Find where the given text appears and provide that cell's center as [x, y] coordinate. 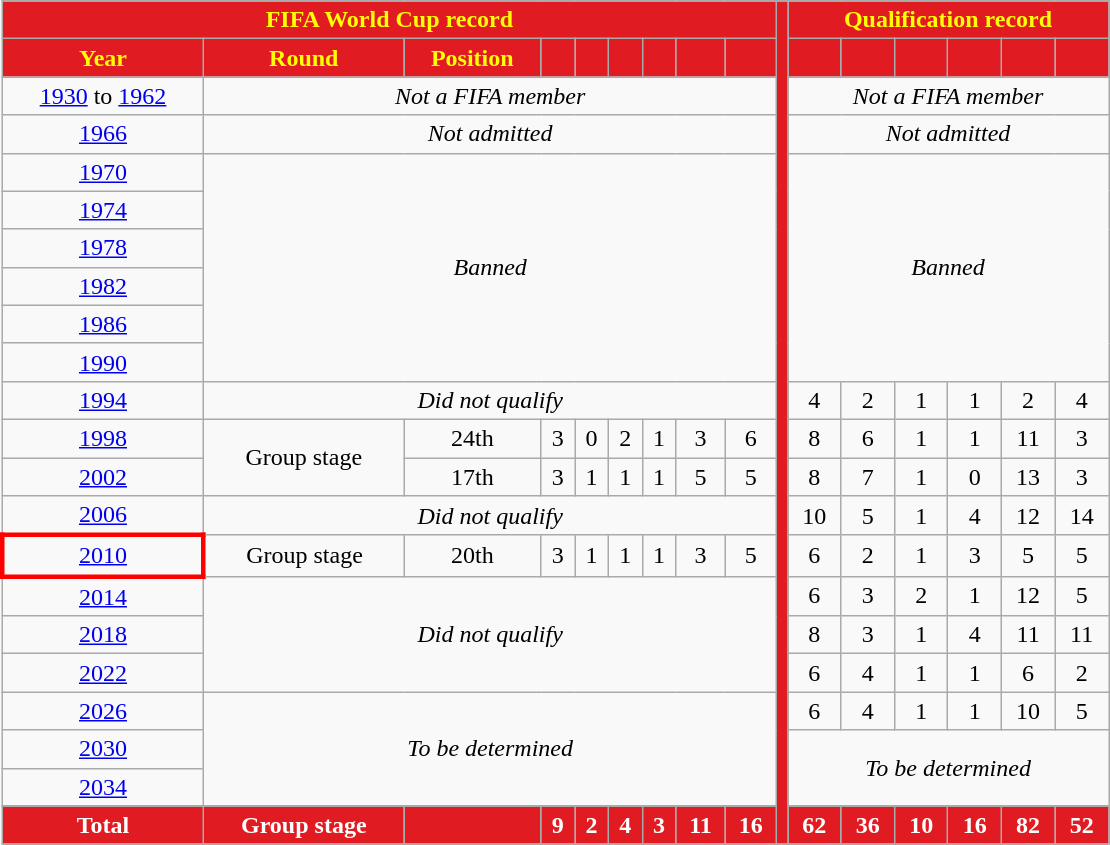
13 [1028, 477]
1930 to 1962 [103, 96]
2006 [103, 516]
2014 [103, 596]
9 [558, 825]
Year [103, 58]
7 [868, 477]
1998 [103, 438]
24th [472, 438]
2034 [103, 787]
Position [472, 58]
2022 [103, 673]
1994 [103, 400]
52 [1082, 825]
82 [1028, 825]
1982 [103, 286]
2018 [103, 635]
1986 [103, 324]
2002 [103, 477]
1966 [103, 134]
Round [304, 58]
62 [814, 825]
2030 [103, 749]
1974 [103, 210]
2010 [103, 556]
36 [868, 825]
1970 [103, 172]
14 [1082, 516]
20th [472, 556]
17th [472, 477]
FIFA World Cup record [389, 20]
Qualification record [948, 20]
Total [103, 825]
2026 [103, 711]
1978 [103, 248]
1990 [103, 362]
